Search for the cell housing the specified text and yield its [X, Y] center coordinate. 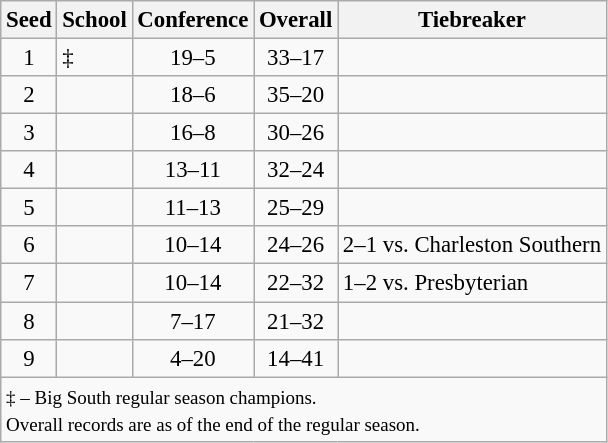
7 [29, 283]
11–13 [193, 208]
Overall [296, 20]
3 [29, 133]
24–26 [296, 245]
25–29 [296, 208]
35–20 [296, 95]
School [94, 20]
18–6 [193, 95]
19–5 [193, 58]
5 [29, 208]
21–32 [296, 321]
32–24 [296, 170]
Tiebreaker [472, 20]
30–26 [296, 133]
4–20 [193, 358]
Seed [29, 20]
2–1 vs. Charleston Southern [472, 245]
1 [29, 58]
16–8 [193, 133]
14–41 [296, 358]
22–32 [296, 283]
‡ [94, 58]
13–11 [193, 170]
1–2 vs. Presbyterian [472, 283]
4 [29, 170]
8 [29, 321]
‡ – Big South regular season champions.Overall records are as of the end of the regular season. [304, 410]
7–17 [193, 321]
6 [29, 245]
Conference [193, 20]
9 [29, 358]
33–17 [296, 58]
2 [29, 95]
